Identify which cell holds the provided text, then report its [x, y] central coordinate. 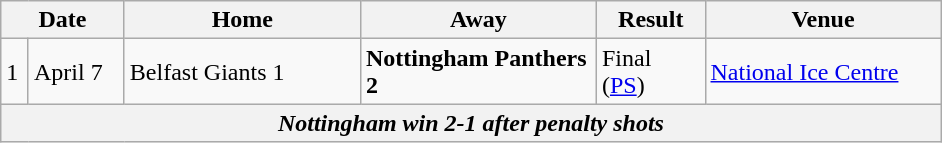
Date [63, 20]
Nottingham Panthers 2 [478, 72]
Home [242, 20]
National Ice Centre [823, 72]
Result [650, 20]
Belfast Giants 1 [242, 72]
April 7 [76, 72]
Venue [823, 20]
Nottingham win 2-1 after penalty shots [471, 123]
1 [15, 72]
Final (PS) [650, 72]
Away [478, 20]
